Identify which cell holds the provided text, then report its (X, Y) central coordinate. 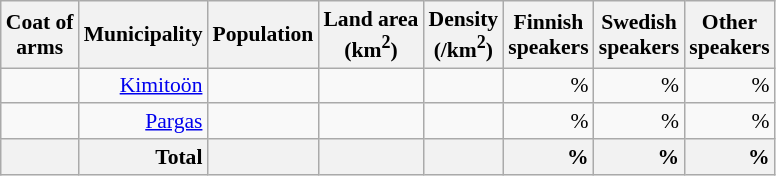
Kimitoön (144, 86)
Otherspeakers (729, 34)
Density(/km2) (463, 34)
Pargas (144, 122)
Municipality (144, 34)
Swedishspeakers (639, 34)
Population (262, 34)
Land area(km2) (370, 34)
Finnishspeakers (548, 34)
Total (144, 157)
Coat ofarms (40, 34)
